Determine the [X, Y] coordinate at the center of the cell enclosing the given text.  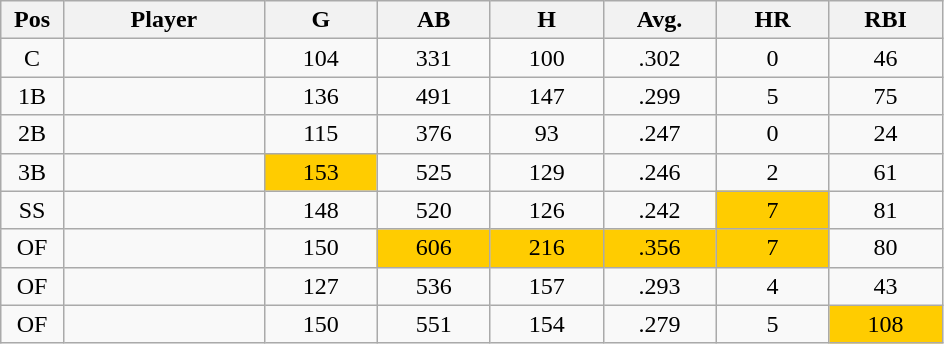
24 [886, 134]
HR [772, 20]
115 [320, 134]
Player [164, 20]
491 [434, 96]
81 [886, 210]
4 [772, 286]
157 [546, 286]
SS [32, 210]
520 [434, 210]
148 [320, 210]
3B [32, 172]
43 [886, 286]
H [546, 20]
216 [546, 248]
.279 [660, 324]
Pos [32, 20]
AB [434, 20]
126 [546, 210]
G [320, 20]
C [32, 58]
536 [434, 286]
93 [546, 134]
136 [320, 96]
75 [886, 96]
525 [434, 172]
551 [434, 324]
376 [434, 134]
331 [434, 58]
RBI [886, 20]
108 [886, 324]
.247 [660, 134]
153 [320, 172]
129 [546, 172]
.242 [660, 210]
104 [320, 58]
Avg. [660, 20]
2 [772, 172]
80 [886, 248]
61 [886, 172]
147 [546, 96]
46 [886, 58]
.299 [660, 96]
154 [546, 324]
1B [32, 96]
.246 [660, 172]
127 [320, 286]
606 [434, 248]
100 [546, 58]
.293 [660, 286]
.356 [660, 248]
2B [32, 134]
.302 [660, 58]
